Identify which cell holds the provided text, then report its (x, y) central coordinate. 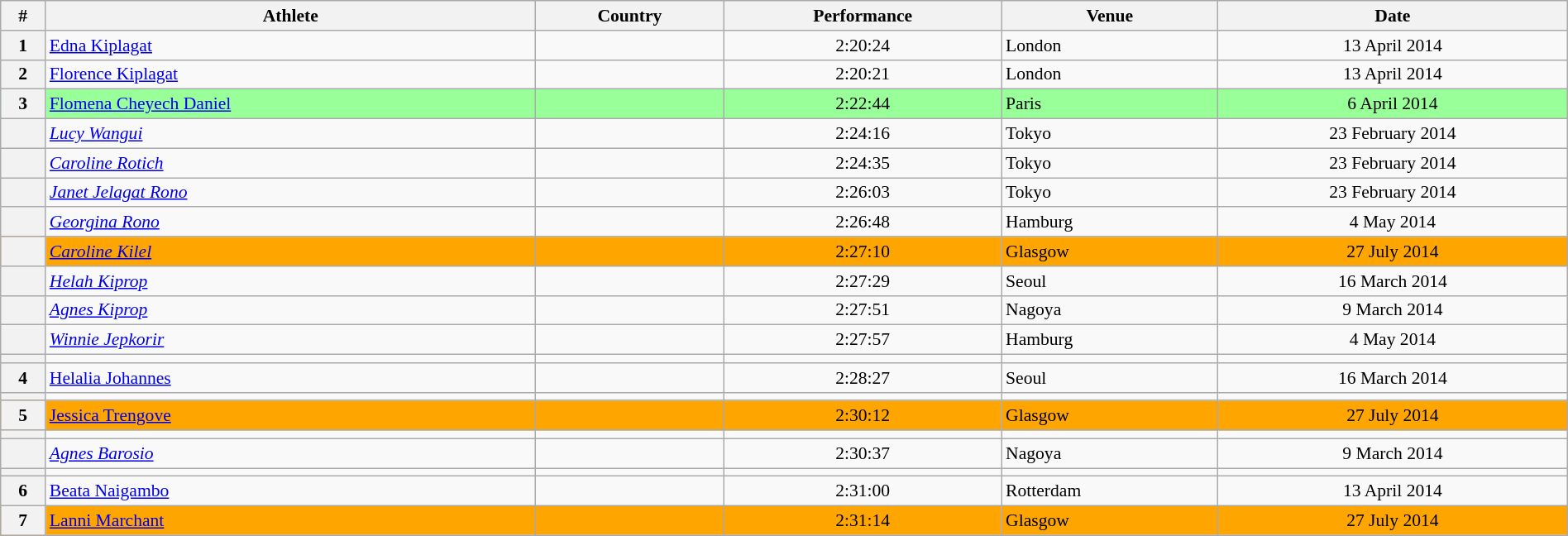
Agnes Barosio (291, 453)
2:28:27 (863, 378)
4 (23, 378)
1 (23, 45)
2:20:21 (863, 74)
2:31:14 (863, 521)
Venue (1110, 16)
Janet Jelagat Rono (291, 193)
Lanni Marchant (291, 521)
# (23, 16)
2:26:03 (863, 193)
Country (630, 16)
Date (1393, 16)
5 (23, 416)
Florence Kiplagat (291, 74)
Rotterdam (1110, 491)
2:27:51 (863, 310)
Lucy Wangui (291, 134)
6 (23, 491)
2:30:37 (863, 453)
Performance (863, 16)
Paris (1110, 104)
Edna Kiplagat (291, 45)
2:31:00 (863, 491)
Helalia Johannes (291, 378)
Caroline Rotich (291, 163)
Athlete (291, 16)
3 (23, 104)
2:20:24 (863, 45)
6 April 2014 (1393, 104)
2:30:12 (863, 416)
Agnes Kiprop (291, 310)
2 (23, 74)
7 (23, 521)
Winnie Jepkorir (291, 340)
2:27:29 (863, 281)
Caroline Kilel (291, 251)
Helah Kiprop (291, 281)
2:24:35 (863, 163)
2:22:44 (863, 104)
2:27:10 (863, 251)
2:26:48 (863, 223)
Jessica Trengove (291, 416)
2:24:16 (863, 134)
Flomena Cheyech Daniel (291, 104)
2:27:57 (863, 340)
Georgina Rono (291, 223)
Beata Naigambo (291, 491)
